Detect which cell encompasses the target text, then output its [X, Y] center coordinate. 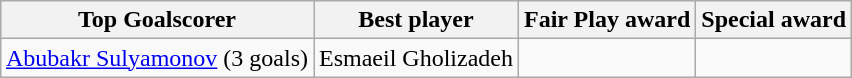
Best player [416, 20]
Esmaeil Gholizadeh [416, 58]
Fair Play award [608, 20]
Top Goalscorer [156, 20]
Special award [774, 20]
Abubakr Sulyamonov (3 goals) [156, 58]
